Return (X, Y) of the center of cell containing provided text 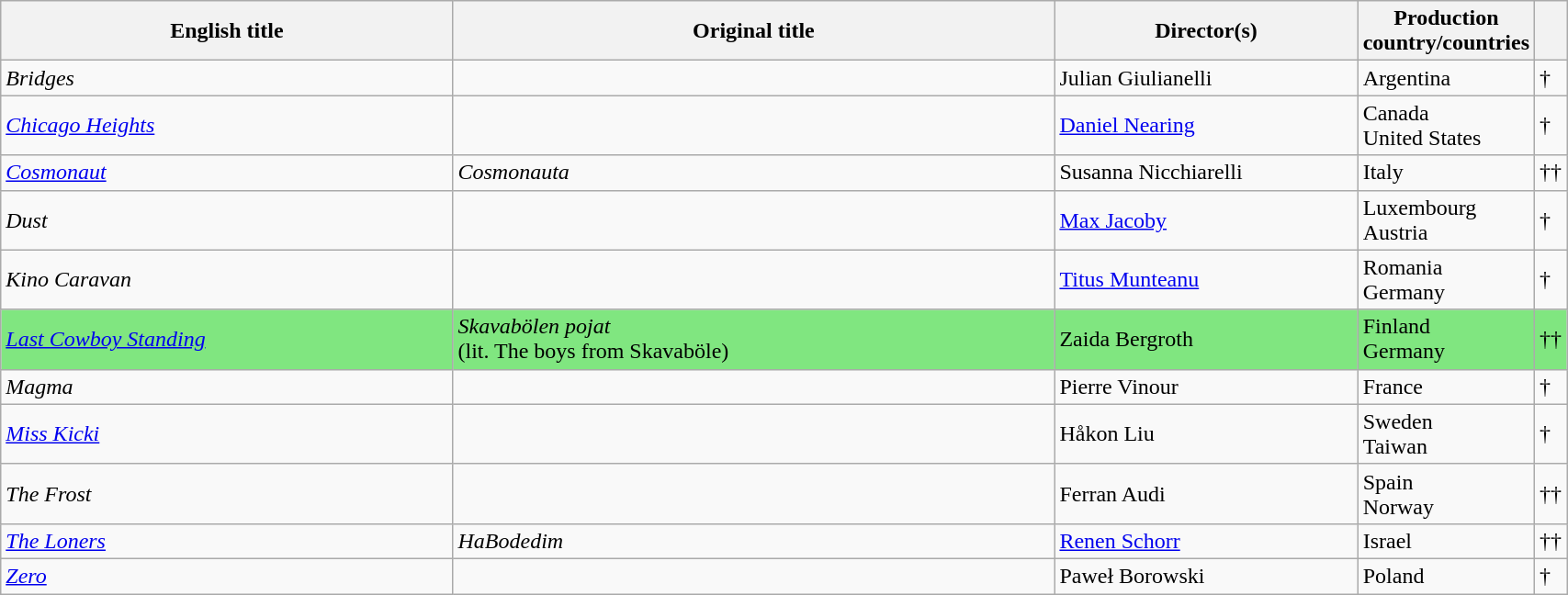
Daniel Nearing (1206, 125)
France (1446, 387)
Susanna Nicchiarelli (1206, 173)
Poland (1446, 576)
Last Cowboy Standing (227, 340)
Julian Giulianelli (1206, 78)
LuxembourgAustria (1446, 220)
Miss Kicki (227, 433)
Argentina (1446, 78)
Cosmonauta (753, 173)
Kino Caravan (227, 279)
CanadaUnited States (1446, 125)
SpainNorway (1446, 494)
Original title (753, 31)
Dust (227, 220)
Magma (227, 387)
Director(s) (1206, 31)
Italy (1446, 173)
Skavabölen pojat(lit. The boys from Skavaböle) (753, 340)
Ferran Audi (1206, 494)
Bridges (227, 78)
The Loners (227, 541)
HaBodedim (753, 541)
English title (227, 31)
Titus Munteanu (1206, 279)
Håkon Liu (1206, 433)
Zero (227, 576)
The Frost (227, 494)
Production country/countries (1446, 31)
RomaniaGermany (1446, 279)
FinlandGermany (1446, 340)
Israel (1446, 541)
Pierre Vinour (1206, 387)
Chicago Heights (227, 125)
Renen Schorr (1206, 541)
Zaida Bergroth (1206, 340)
SwedenTaiwan (1446, 433)
Max Jacoby (1206, 220)
Cosmonaut (227, 173)
Paweł Borowski (1206, 576)
